Find where the given text appears and provide that cell's center as (X, Y) coordinate. 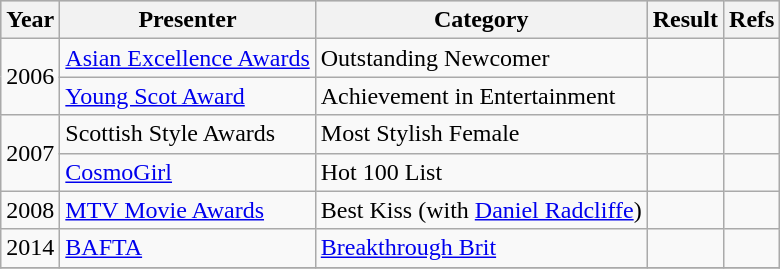
Asian Excellence Awards (188, 58)
Achievement in Entertainment (481, 96)
Year (30, 20)
Refs (752, 20)
Presenter (188, 20)
Category (481, 20)
BAFTA (188, 248)
Young Scot Award (188, 96)
2006 (30, 77)
2008 (30, 210)
Breakthrough Brit (481, 248)
Result (685, 20)
Outstanding Newcomer (481, 58)
Best Kiss (with Daniel Radcliffe) (481, 210)
2014 (30, 248)
MTV Movie Awards (188, 210)
Scottish Style Awards (188, 134)
CosmoGirl (188, 172)
Hot 100 List (481, 172)
Most Stylish Female (481, 134)
2007 (30, 153)
